For the text-containing cell, return its midpoint in (X, Y) coordinate format. 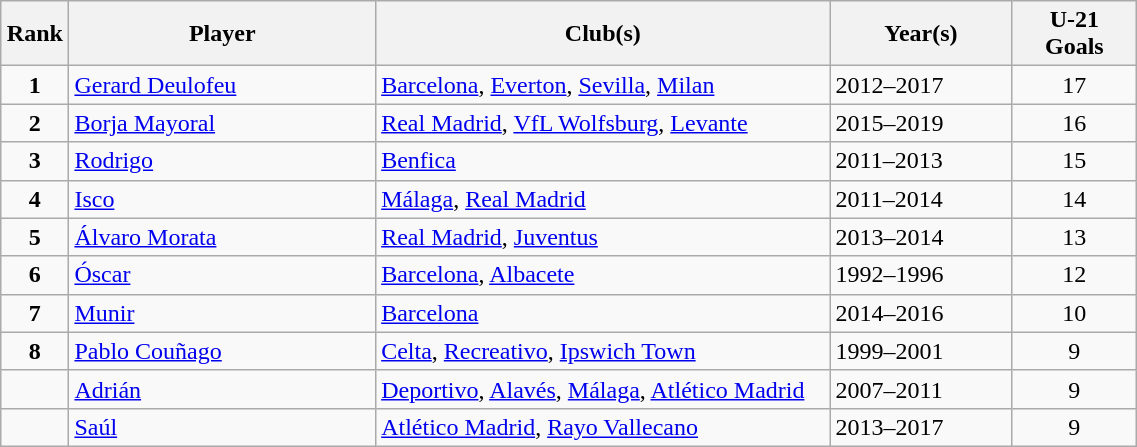
16 (1074, 123)
2 (35, 123)
2007–2011 (921, 389)
1992–1996 (921, 275)
Deportivo, Alavés, Málaga, Atlético Madrid (603, 389)
Adrián (222, 389)
Real Madrid, Juventus (603, 237)
14 (1074, 199)
1 (35, 85)
Player (222, 34)
2013–2017 (921, 427)
Rodrigo (222, 161)
7 (35, 313)
4 (35, 199)
Óscar (222, 275)
Gerard Deulofeu (222, 85)
3 (35, 161)
Club(s) (603, 34)
1999–2001 (921, 351)
Isco (222, 199)
U-21 Goals (1074, 34)
6 (35, 275)
8 (35, 351)
Álvaro Morata (222, 237)
Barcelona (603, 313)
15 (1074, 161)
Real Madrid, VfL Wolfsburg, Levante (603, 123)
Benfica (603, 161)
2012–2017 (921, 85)
Pablo Couñago (222, 351)
Saúl (222, 427)
Borja Mayoral (222, 123)
5 (35, 237)
2011–2014 (921, 199)
2015–2019 (921, 123)
10 (1074, 313)
17 (1074, 85)
Atlético Madrid, Rayo Vallecano (603, 427)
Málaga, Real Madrid (603, 199)
2013–2014 (921, 237)
Barcelona, Albacete (603, 275)
Celta, Recreativo, Ipswich Town (603, 351)
13 (1074, 237)
Rank (35, 34)
Barcelona, Everton, Sevilla, Milan (603, 85)
2011–2013 (921, 161)
Munir (222, 313)
Year(s) (921, 34)
12 (1074, 275)
2014–2016 (921, 313)
